Locate the cell with the specified text and output its (x, y) center coordinate. 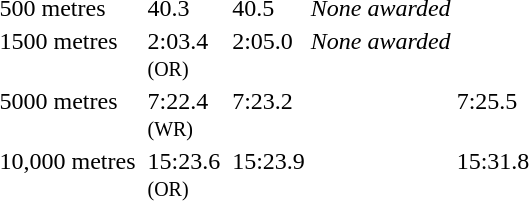
None awarded (380, 54)
7:22.4(WR) (184, 114)
2:05.0 (269, 54)
7:23.2 (269, 114)
2:03.4(OR) (184, 54)
